Determine the (X, Y) coordinate at the center of the cell enclosing the given text.  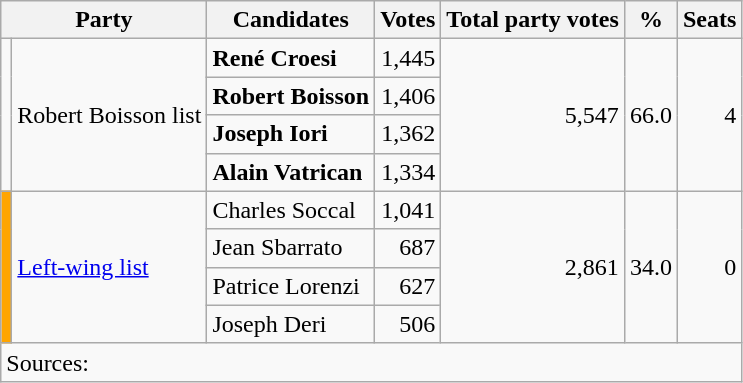
Charles Soccal (291, 210)
Votes (408, 20)
506 (408, 324)
Left-wing list (110, 267)
Party (104, 20)
% (650, 20)
René Croesi (291, 58)
1,406 (408, 96)
Joseph Iori (291, 134)
1,445 (408, 58)
34.0 (650, 267)
627 (408, 286)
Alain Vatrican (291, 172)
2,861 (533, 267)
Sources: (372, 362)
1,334 (408, 172)
Seats (709, 20)
Jean Sbarrato (291, 248)
1,041 (408, 210)
687 (408, 248)
66.0 (650, 115)
Robert Boisson (291, 96)
Candidates (291, 20)
1,362 (408, 134)
Patrice Lorenzi (291, 286)
4 (709, 115)
Robert Boisson list (110, 115)
Total party votes (533, 20)
0 (709, 267)
Joseph Deri (291, 324)
5,547 (533, 115)
